Pinpoint the cell where the given text exists, returning its [X, Y] midpoint coordinate. 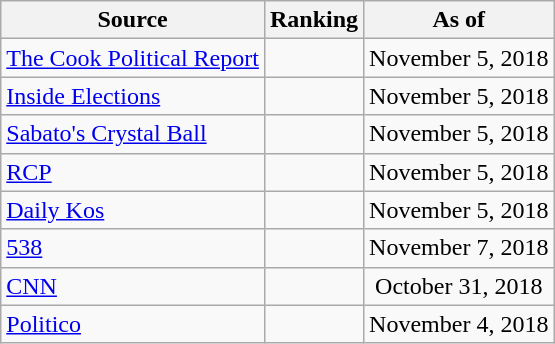
October 31, 2018 [459, 286]
As of [459, 20]
Inside Elections [133, 96]
November 7, 2018 [459, 248]
Daily Kos [133, 210]
Politico [133, 324]
CNN [133, 286]
538 [133, 248]
Source [133, 20]
November 4, 2018 [459, 324]
Sabato's Crystal Ball [133, 134]
The Cook Political Report [133, 58]
RCP [133, 172]
Ranking [314, 20]
